From the cell containing the given text, extract its center point as (x, y) coordinate. 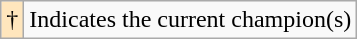
Indicates the current champion(s) (190, 20)
† (12, 20)
